Scan for the cell matching the given text and deliver its [x, y] coordinate at center. 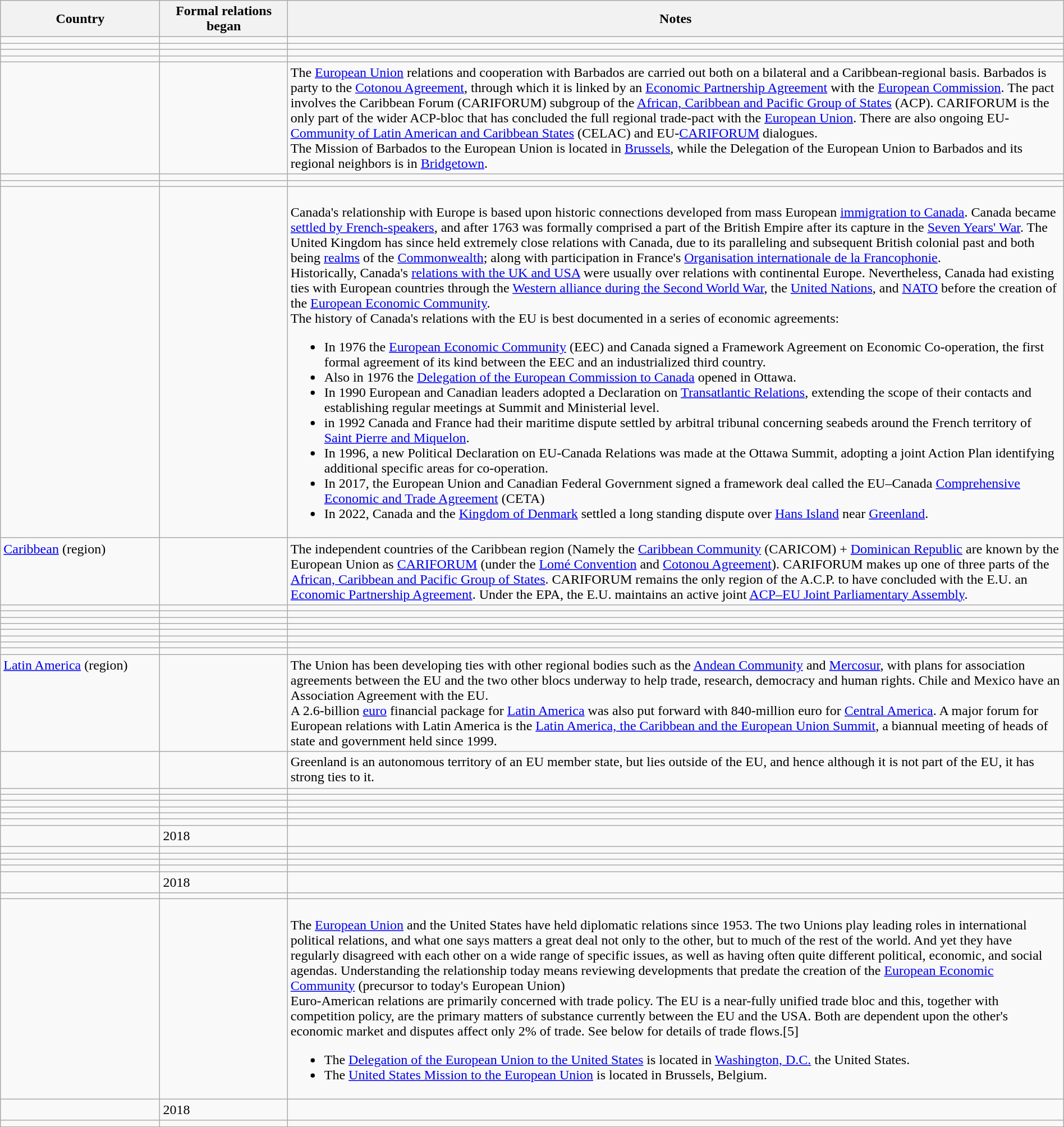
Caribbean (region) [80, 571]
Notes [676, 19]
Latin America (region) [80, 703]
Country [80, 19]
Formal relations began [223, 19]
